Output the (X, Y) coordinate of the center of the cell containing the given text.  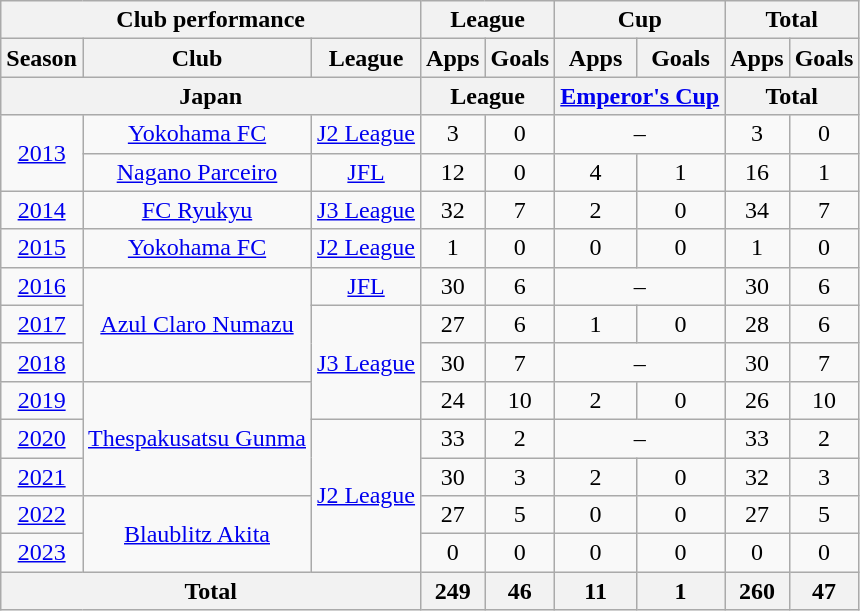
26 (757, 400)
Blaublitz Akita (196, 534)
47 (824, 591)
Cup (640, 20)
16 (757, 172)
Nagano Parceiro (196, 172)
FC Ryukyu (196, 210)
12 (453, 172)
2022 (42, 515)
28 (757, 324)
260 (757, 591)
2021 (42, 477)
2015 (42, 248)
46 (520, 591)
34 (757, 210)
2020 (42, 438)
Club performance (211, 20)
Japan (211, 96)
Club (196, 58)
Azul Claro Numazu (196, 324)
24 (453, 400)
Emperor's Cup (640, 96)
2017 (42, 324)
249 (453, 591)
2013 (42, 153)
2023 (42, 553)
11 (596, 591)
2019 (42, 400)
2018 (42, 362)
2016 (42, 286)
Thespakusatsu Gunma (196, 438)
2014 (42, 210)
4 (596, 172)
Season (42, 58)
